Find where the given text appears and provide that cell's center as (X, Y) coordinate. 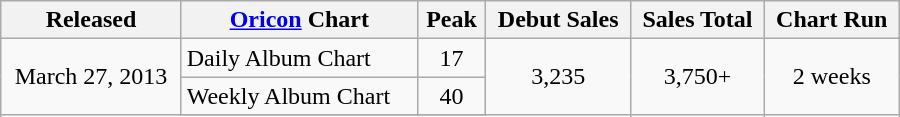
Weekly Album Chart (299, 96)
3,750+ (698, 77)
Chart Run (832, 20)
Peak (452, 20)
Oricon Chart (299, 20)
March 27, 2013 (91, 77)
2 weeks (832, 77)
40 (452, 96)
Daily Album Chart (299, 58)
Debut Sales (558, 20)
Released (91, 20)
Sales Total (698, 20)
3,235 (558, 77)
17 (452, 58)
